Identify which cell holds the provided text, then report its (x, y) central coordinate. 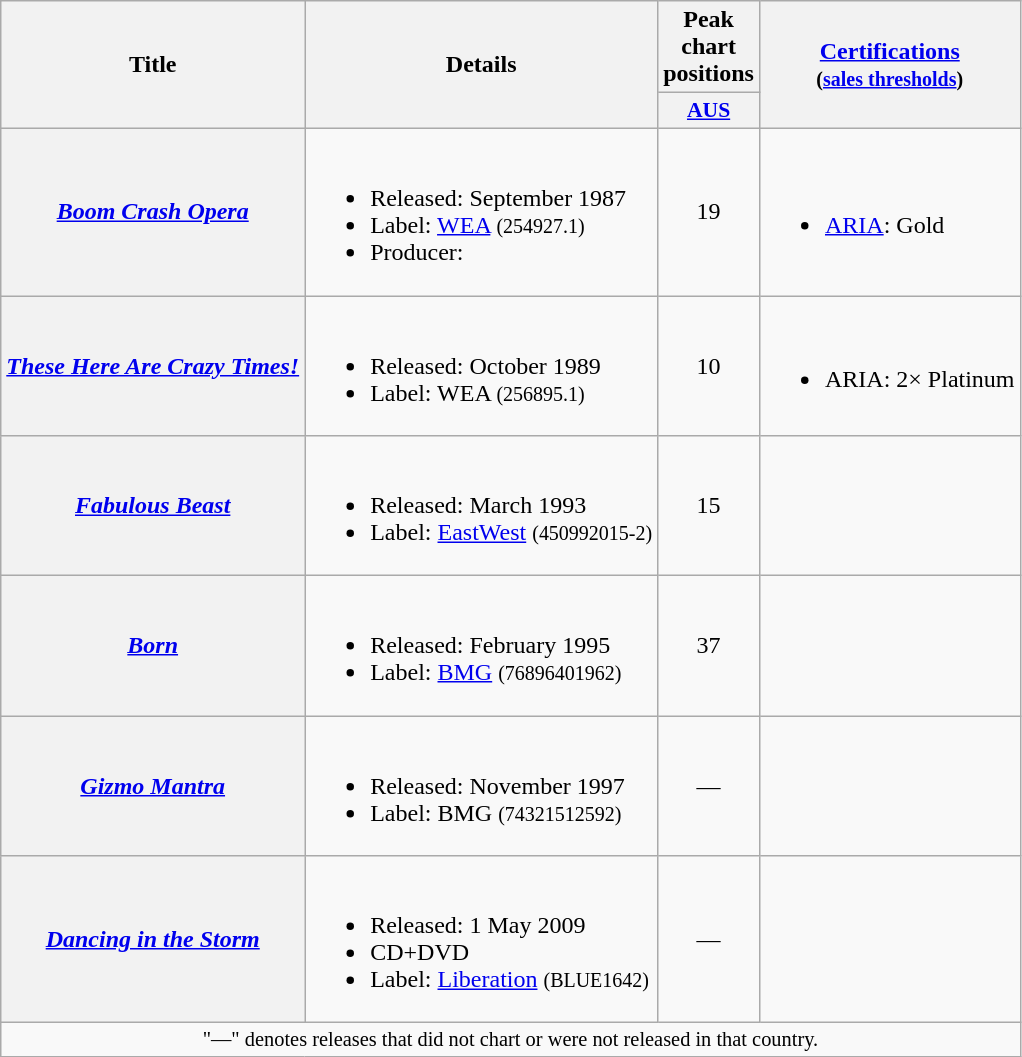
Dancing in the Storm (153, 940)
Released: February 1995Label: BMG (76896401962) (482, 646)
10 (709, 366)
Gizmo Mantra (153, 786)
Boom Crash Opera (153, 212)
Released: November 1997Label: BMG (74321512592) (482, 786)
AUS (709, 111)
These Here Are Crazy Times! (153, 366)
37 (709, 646)
Released: March 1993Label: EastWest (450992015-2) (482, 506)
Fabulous Beast (153, 506)
Born (153, 646)
Released: October 1989Label: WEA (256895.1) (482, 366)
Title (153, 65)
"—" denotes releases that did not chart or were not released in that country. (510, 1040)
ARIA: 2× Platinum (890, 366)
19 (709, 212)
Peak chart positions (709, 47)
Details (482, 65)
Released: 1 May 2009CD+DVDLabel: Liberation (BLUE1642) (482, 940)
15 (709, 506)
Certifications(sales thresholds) (890, 65)
Released: September 1987Label: WEA (254927.1)Producer: (482, 212)
ARIA: Gold (890, 212)
